Determine the (x, y) coordinate at the center of the cell enclosing the given text.  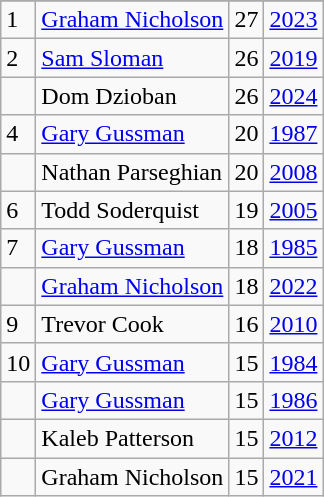
2010 (294, 324)
10 (18, 362)
Dom Dzioban (132, 96)
2005 (294, 210)
1984 (294, 362)
1986 (294, 400)
1987 (294, 134)
2 (18, 58)
2023 (294, 20)
2008 (294, 172)
6 (18, 210)
Sam Sloman (132, 58)
4 (18, 134)
27 (246, 20)
7 (18, 248)
1985 (294, 248)
2022 (294, 286)
2019 (294, 58)
19 (246, 210)
Nathan Parseghian (132, 172)
2024 (294, 96)
Kaleb Patterson (132, 438)
9 (18, 324)
Todd Soderquist (132, 210)
Trevor Cook (132, 324)
2012 (294, 438)
2021 (294, 477)
16 (246, 324)
1 (18, 20)
